For the text-containing cell, return its midpoint in [X, Y] coordinate format. 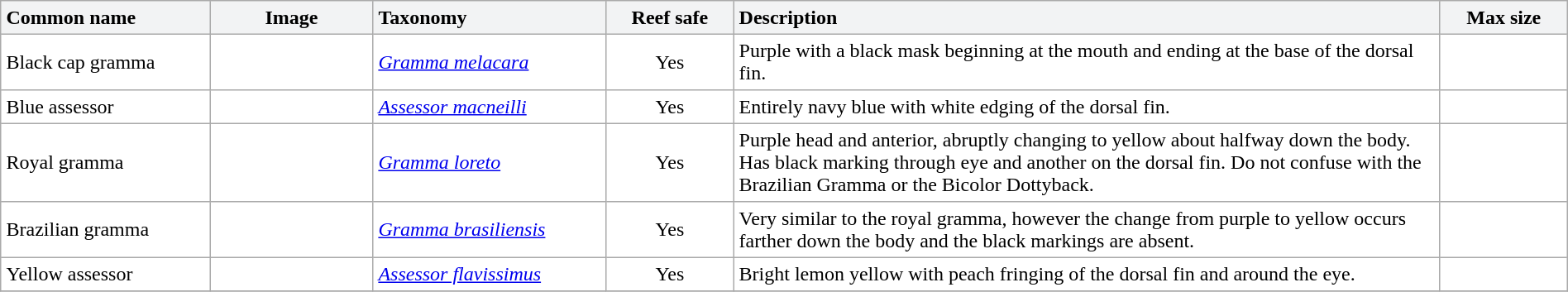
Royal gramma [106, 162]
Gramma loreto [490, 162]
Gramma brasiliensis [490, 230]
Entirely navy blue with white edging of the dorsal fin. [1087, 107]
Purple with a black mask beginning at the mouth and ending at the base of the dorsal fin. [1087, 62]
Gramma melacara [490, 62]
Assessor macneilli [490, 107]
Very similar to the royal gramma, however the change from purple to yellow occurs farther down the body and the black markings are absent. [1087, 230]
Description [1087, 17]
Taxonomy [490, 17]
Assessor flavissimus [490, 274]
Reef safe [670, 17]
Blue assessor [106, 107]
Bright lemon yellow with peach fringing of the dorsal fin and around the eye. [1087, 274]
Black cap gramma [106, 62]
Common name [106, 17]
Yellow assessor [106, 274]
Max size [1503, 17]
Brazilian gramma [106, 230]
Image [291, 17]
